From the cell containing the given text, extract its center point as [x, y] coordinate. 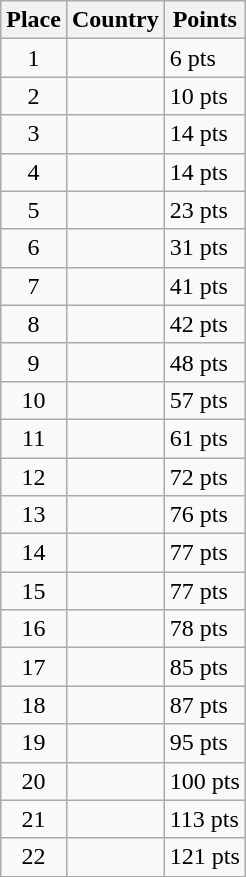
10 [34, 400]
19 [34, 743]
76 pts [204, 515]
78 pts [204, 629]
4 [34, 172]
Points [204, 20]
57 pts [204, 400]
42 pts [204, 324]
Place [34, 20]
21 [34, 819]
9 [34, 362]
22 [34, 857]
16 [34, 629]
15 [34, 591]
20 [34, 781]
18 [34, 705]
41 pts [204, 286]
2 [34, 96]
113 pts [204, 819]
6 [34, 248]
1 [34, 58]
12 [34, 477]
11 [34, 438]
8 [34, 324]
13 [34, 515]
7 [34, 286]
72 pts [204, 477]
Country [115, 20]
61 pts [204, 438]
100 pts [204, 781]
121 pts [204, 857]
10 pts [204, 96]
6 pts [204, 58]
14 [34, 553]
85 pts [204, 667]
23 pts [204, 210]
17 [34, 667]
31 pts [204, 248]
3 [34, 134]
48 pts [204, 362]
87 pts [204, 705]
5 [34, 210]
95 pts [204, 743]
